For the text-containing cell, return its midpoint in (X, Y) coordinate format. 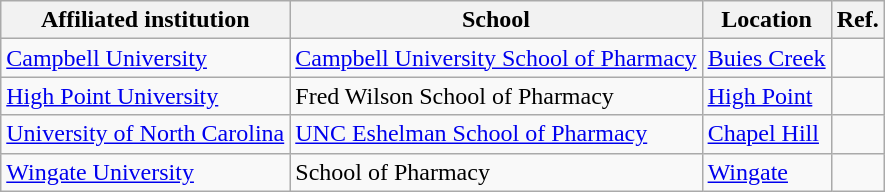
Buies Creek (766, 58)
Wingate University (146, 172)
University of North Carolina (146, 134)
High Point University (146, 96)
School (496, 20)
Chapel Hill (766, 134)
Ref. (858, 20)
Wingate (766, 172)
UNC Eshelman School of Pharmacy (496, 134)
School of Pharmacy (496, 172)
Campbell University (146, 58)
Location (766, 20)
Fred Wilson School of Pharmacy (496, 96)
Campbell University School of Pharmacy (496, 58)
High Point (766, 96)
Affiliated institution (146, 20)
